Locate the cell with the specified text and output its (X, Y) center coordinate. 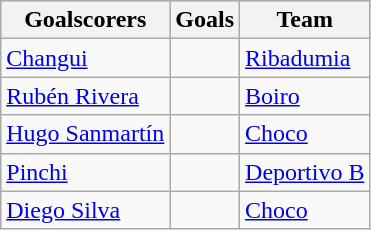
Changui (86, 58)
Pinchi (86, 172)
Goals (205, 20)
Deportivo B (305, 172)
Rubén Rivera (86, 96)
Team (305, 20)
Goalscorers (86, 20)
Ribadumia (305, 58)
Diego Silva (86, 210)
Boiro (305, 96)
Hugo Sanmartín (86, 134)
